Locate the cell with the specified text and output its [X, Y] center coordinate. 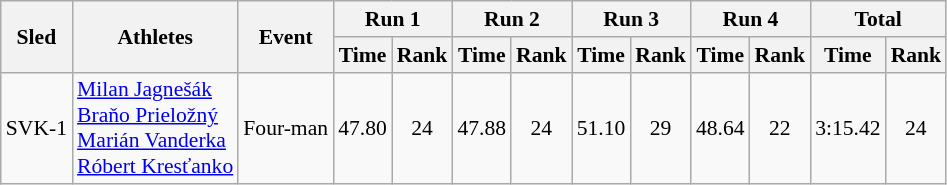
Total [878, 19]
Sled [36, 36]
Run 1 [392, 19]
47.80 [362, 128]
48.64 [720, 128]
51.10 [602, 128]
3:15.42 [848, 128]
Milan JagnešákBraňo PrieložnýMarián VanderkaRóbert Kresťanko [155, 128]
Four-man [286, 128]
Run 2 [512, 19]
SVK-1 [36, 128]
22 [780, 128]
Athletes [155, 36]
Event [286, 36]
29 [660, 128]
47.88 [482, 128]
Run 3 [632, 19]
Run 4 [750, 19]
